Detect which cell encompasses the target text, then output its (x, y) center coordinate. 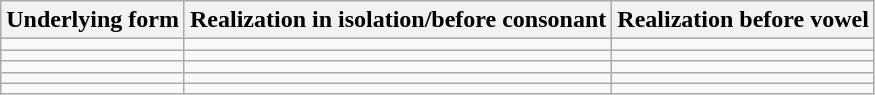
Realization in isolation/before consonant (398, 20)
Underlying form (93, 20)
Realization before vowel (744, 20)
